From the cell containing the given text, extract its center point as (x, y) coordinate. 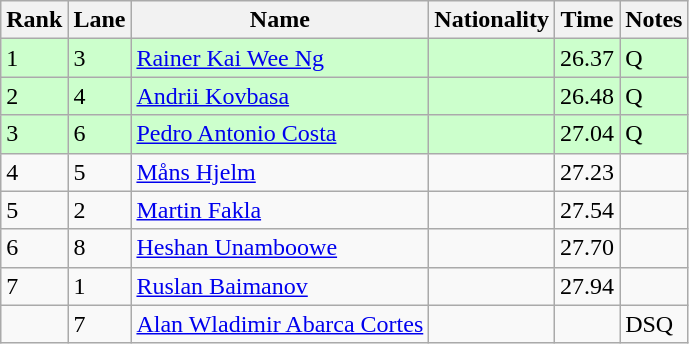
27.23 (588, 172)
Heshan Unamboowe (280, 248)
26.48 (588, 96)
DSQ (654, 324)
Notes (654, 20)
26.37 (588, 58)
27.94 (588, 286)
Måns Hjelm (280, 172)
Lane (100, 20)
Nationality (492, 20)
Rank (34, 20)
Pedro Antonio Costa (280, 134)
Name (280, 20)
27.04 (588, 134)
Andrii Kovbasa (280, 96)
Alan Wladimir Abarca Cortes (280, 324)
Martin Fakla (280, 210)
27.54 (588, 210)
Ruslan Baimanov (280, 286)
Time (588, 20)
Rainer Kai Wee Ng (280, 58)
27.70 (588, 248)
8 (100, 248)
